Scan for the cell matching the given text and deliver its (x, y) coordinate at center. 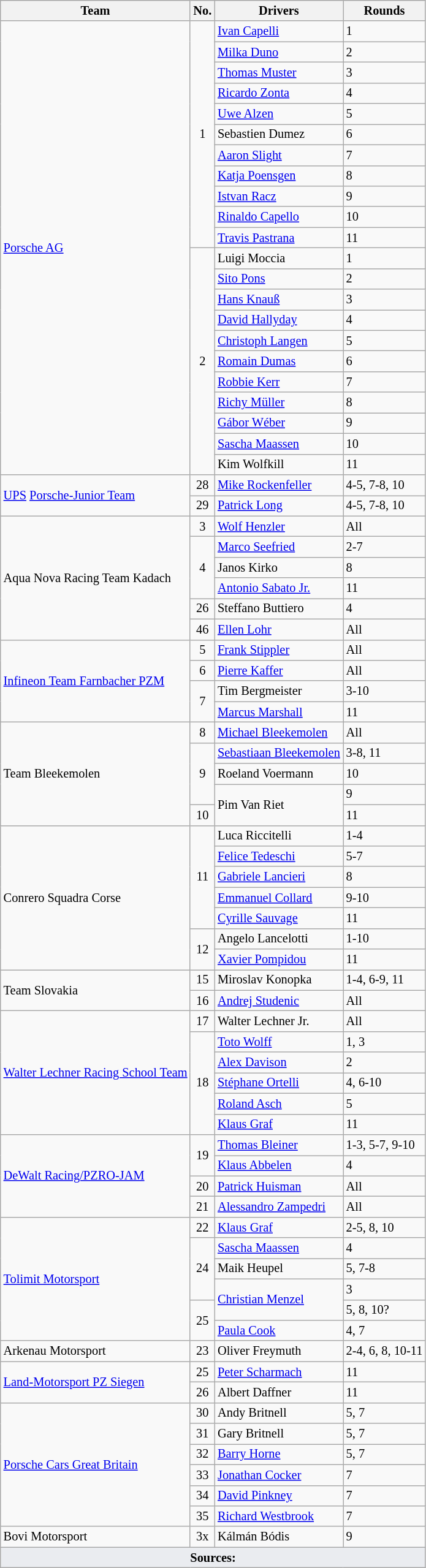
Patrick Huisman (279, 1186)
9-10 (385, 898)
Mike Rockenfeller (279, 485)
Jonathan Cocker (279, 1475)
Luigi Moccia (279, 258)
Sito Pons (279, 279)
Rinaldo Capello (279, 217)
Stéphane Ortelli (279, 1083)
Rounds (385, 10)
Marcus Marshall (279, 712)
4, 7 (385, 1330)
22 (202, 1227)
Albert Daffner (279, 1392)
33 (202, 1475)
DeWalt Racing/PZRO-JAM (96, 1175)
3-10 (385, 691)
1, 3 (385, 1042)
Klaus Abbelen (279, 1165)
Alex Davison (279, 1062)
Ivan Capelli (279, 31)
Land-Motorsport PZ Siegen (96, 1382)
17 (202, 1021)
Walter Lechner Racing School Team (96, 1073)
Marco Seefried (279, 547)
29 (202, 506)
4, 6-10 (385, 1083)
Sebastien Dumez (279, 134)
24 (202, 1268)
Aqua Nova Racing Team Kadach (96, 578)
20 (202, 1186)
2-5, 8, 10 (385, 1227)
Katja Poensgen (279, 176)
Tim Bergmeister (279, 691)
5-7 (385, 856)
Ellen Lohr (279, 629)
31 (202, 1434)
Miroslav Konopka (279, 980)
Robbie Kerr (279, 382)
Porsche Cars Great Britain (96, 1464)
Gary Britnell (279, 1434)
David Pinkney (279, 1496)
Ricardo Zonta (279, 93)
Roland Asch (279, 1104)
Paula Cook (279, 1330)
Drivers (279, 10)
Christoph Langen (279, 341)
No. (202, 10)
Wolf Henzler (279, 526)
5, 8, 10? (385, 1310)
Arkenau Motorsport (96, 1351)
Porsche AG (96, 248)
Peter Scharmach (279, 1372)
Christian Menzel (279, 1299)
16 (202, 1001)
Patrick Long (279, 506)
Antonio Sabato Jr. (279, 588)
19 (202, 1154)
Steffano Buttiero (279, 608)
Maik Heupel (279, 1268)
12 (202, 949)
UPS Porsche-Junior Team (96, 495)
Team Bleekemolen (96, 773)
Team (96, 10)
30 (202, 1413)
Roeland Voermann (279, 774)
Luca Riccitelli (279, 836)
Angelo Lancelotti (279, 939)
1-4 (385, 836)
Xavier Pompidou (279, 960)
Andrej Studenic (279, 1001)
Romain Dumas (279, 361)
Hans Knauß (279, 300)
1-10 (385, 939)
Richy Müller (279, 403)
28 (202, 485)
Thomas Bleiner (279, 1145)
Gabriele Lancieri (279, 877)
Gábor Wéber (279, 423)
Uwe Alzen (279, 114)
Andy Britnell (279, 1413)
Felice Tedeschi (279, 856)
Toto Wolff (279, 1042)
David Hallyday (279, 320)
Istvan Racz (279, 196)
Sources: (213, 1558)
Infineon Team Farnbacher PZM (96, 681)
34 (202, 1496)
23 (202, 1351)
Janos Kirko (279, 567)
Michael Bleekemolen (279, 732)
2-4, 6, 8, 10-11 (385, 1351)
1-3, 5-7, 9-10 (385, 1145)
Oliver Freymuth (279, 1351)
32 (202, 1454)
Alessandro Zampedri (279, 1206)
Conrero Squadra Corse (96, 898)
2-7 (385, 547)
Pim Van Riet (279, 804)
Tolimit Motorsport (96, 1279)
5, 7-8 (385, 1268)
Richard Westbrook (279, 1516)
Frank Stippler (279, 650)
Aaron Slight (279, 155)
Pierre Kaffer (279, 670)
Thomas Muster (279, 72)
Travis Pastrana (279, 238)
15 (202, 980)
1-4, 6-9, 11 (385, 980)
Barry Horne (279, 1454)
18 (202, 1083)
Cyrille Sauvage (279, 918)
Emmanuel Collard (279, 898)
Kim Wolfkill (279, 464)
3x (202, 1537)
21 (202, 1206)
Bovi Motorsport (96, 1537)
Kálmán Bódis (279, 1537)
Milka Duno (279, 52)
35 (202, 1516)
Sebastiaan Bleekemolen (279, 753)
3-8, 11 (385, 753)
Team Slovakia (96, 990)
Walter Lechner Jr. (279, 1021)
46 (202, 629)
